Return the [X, Y] coordinate for the center point of the cell that contains the specified text.  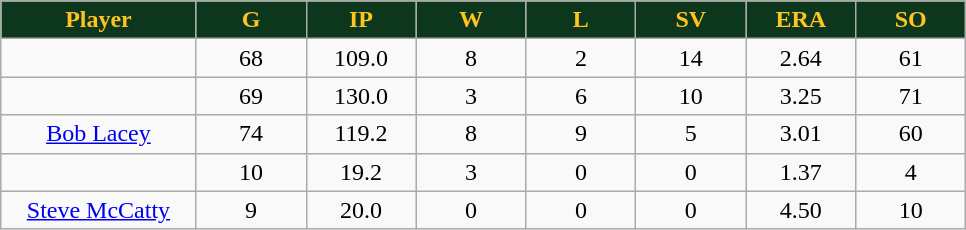
G [251, 20]
71 [911, 96]
60 [911, 134]
68 [251, 58]
Bob Lacey [98, 134]
14 [691, 58]
109.0 [361, 58]
6 [581, 96]
L [581, 20]
61 [911, 58]
19.2 [361, 172]
4.50 [801, 210]
3.01 [801, 134]
119.2 [361, 134]
Player [98, 20]
2 [581, 58]
IP [361, 20]
130.0 [361, 96]
69 [251, 96]
2.64 [801, 58]
5 [691, 134]
Steve McCatty [98, 210]
1.37 [801, 172]
ERA [801, 20]
74 [251, 134]
SO [911, 20]
20.0 [361, 210]
4 [911, 172]
W [471, 20]
3.25 [801, 96]
SV [691, 20]
